Capture the cell that displays the provided text and extract its (X, Y) central coordinate. 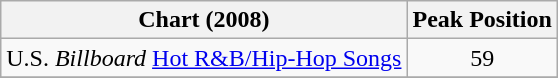
59 (482, 58)
U.S. Billboard Hot R&B/Hip-Hop Songs (204, 58)
Peak Position (482, 20)
Chart (2008) (204, 20)
